Find where the given text appears and provide that cell's center as (x, y) coordinate. 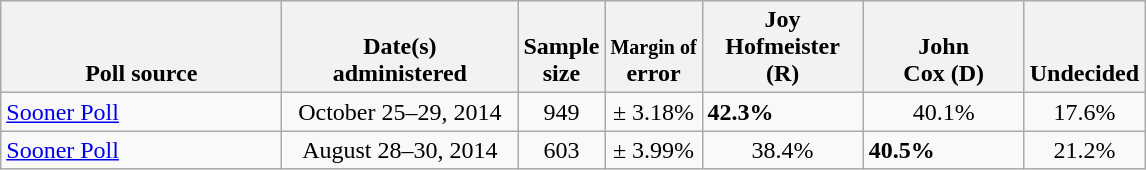
Undecided (1084, 47)
603 (562, 150)
38.4% (782, 150)
17.6% (1084, 112)
± 3.18% (654, 112)
21.2% (1084, 150)
October 25–29, 2014 (400, 112)
August 28–30, 2014 (400, 150)
40.1% (944, 112)
JoyHofmeister (R) (782, 47)
Margin oferror (654, 47)
Poll source (142, 47)
± 3.99% (654, 150)
949 (562, 112)
Samplesize (562, 47)
JohnCox (D) (944, 47)
40.5% (944, 150)
42.3% (782, 112)
Date(s)administered (400, 47)
